Output the [x, y] coordinate of the center of the cell containing the given text.  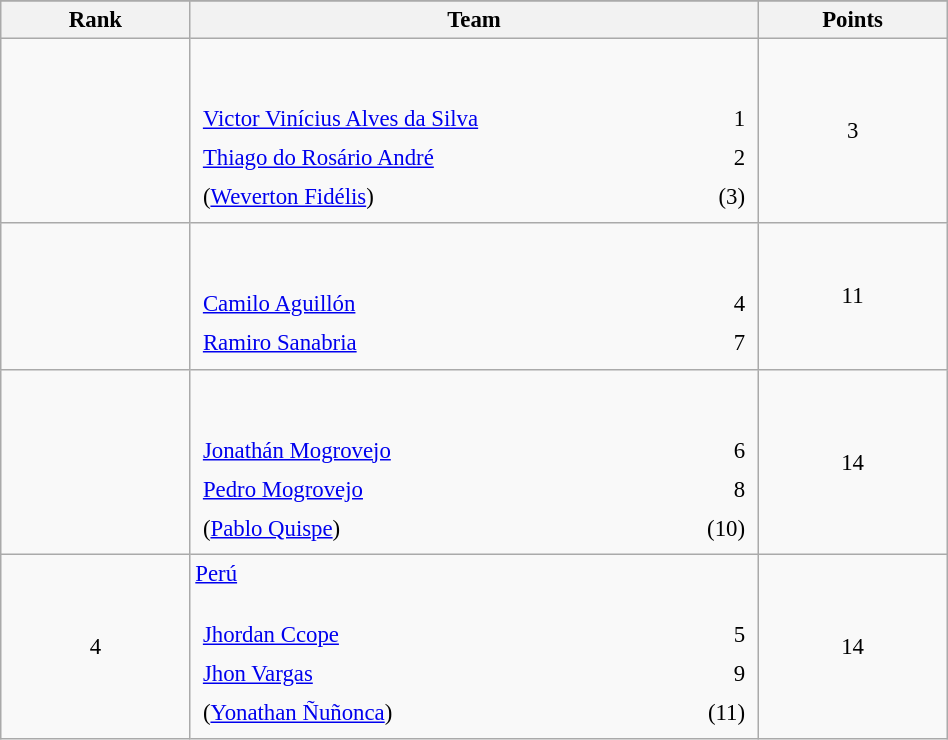
(Yonathan Ñuñonca) [420, 713]
Jonathán Mogrovejo 6 Pedro Mogrovejo 8 (Pablo Quispe) (10) [474, 462]
Jhon Vargas [420, 673]
Jhordan Ccope [420, 634]
7 [718, 343]
Ramiro Sanabria [442, 343]
Camilo Aguillón 4 Ramiro Sanabria 7 [474, 296]
Pedro Mogrovejo [420, 489]
Points [852, 20]
Perú Jhordan Ccope 5 Jhon Vargas 9 (Yonathan Ñuñonca) (11) [474, 646]
(10) [697, 528]
(11) [698, 713]
3 [852, 132]
Jonathán Mogrovejo [420, 449]
Victor Vinícius Alves da Silva [442, 119]
6 [697, 449]
(Pablo Quispe) [420, 528]
Rank [96, 20]
(3) [718, 197]
(Weverton Fidélis) [442, 197]
Camilo Aguillón [442, 304]
2 [718, 158]
5 [698, 634]
Team [474, 20]
1 [718, 119]
Thiago do Rosário André [442, 158]
11 [852, 296]
8 [697, 489]
Victor Vinícius Alves da Silva 1 Thiago do Rosário André 2 (Weverton Fidélis) (3) [474, 132]
9 [698, 673]
